Provide the (x, y) coordinate of the cell's center where the given text is located.  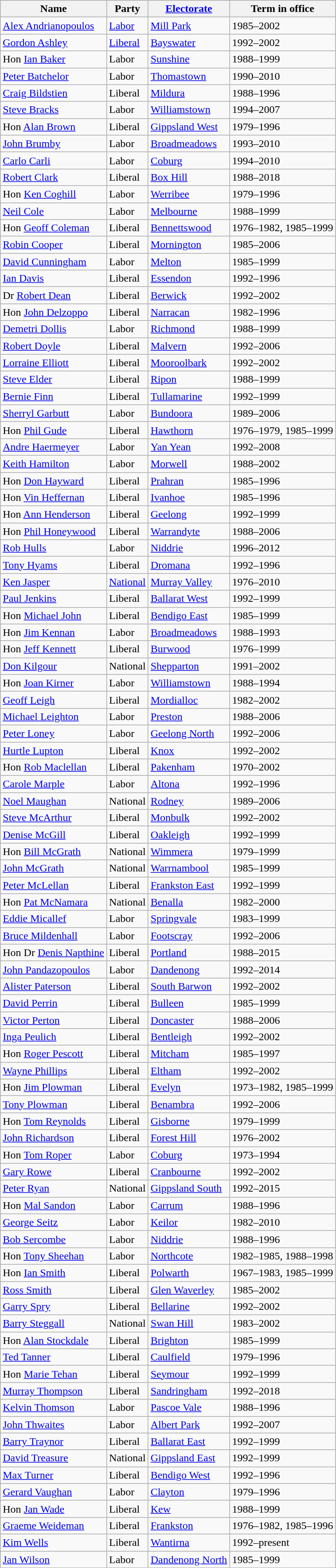
1993–2010 (283, 143)
Yan Yean (189, 447)
Hon Rob Maclellan (54, 767)
Eddie Micallef (54, 919)
George Seitz (54, 1222)
Bruce Mildenhall (54, 936)
Murray Valley (189, 582)
Bennettswood (189, 228)
Sandringham (189, 1391)
Footscray (189, 936)
Bendigo West (189, 1475)
Essendon (189, 279)
Kim Wells (54, 1542)
Carlo Carli (54, 160)
Ballarat East (189, 1441)
Preston (189, 716)
Wimmera (189, 852)
Hon Roger Pescott (54, 1054)
1982–2002 (283, 700)
Don Kilgour (54, 666)
Warrandyte (189, 531)
Keilor (189, 1222)
Hurtle Lupton (54, 751)
Rob Hulls (54, 548)
Bentleigh (189, 1037)
Murray Thompson (54, 1391)
1992–2008 (283, 447)
Melbourne (189, 211)
1988–2002 (283, 464)
Paul Jenkins (54, 599)
Narracan (189, 312)
Pascoe Vale (189, 1408)
1967–1983, 1985–1999 (283, 1273)
David Cunningham (54, 262)
Hawthorn (189, 430)
Inga Peulich (54, 1037)
1983–2002 (283, 1324)
Benambra (189, 1104)
Hon Ian Baker (54, 59)
South Barwon (189, 986)
1976–1982, 1985–1999 (283, 228)
John McGrath (54, 868)
Neil Cole (54, 211)
1973–1994 (283, 1155)
Rodney (189, 801)
1976–2010 (283, 582)
Bellarine (189, 1307)
Alex Andrianopoulos (54, 26)
Cranbourne (189, 1172)
Bernie Finn (54, 396)
Hon Vin Heffernan (54, 498)
1988–2015 (283, 952)
Kew (189, 1509)
John Thwaites (54, 1425)
Hon Jan Wade (54, 1509)
1976–1999 (283, 649)
Hon Jim Kennan (54, 632)
Robert Clark (54, 177)
1976–1982, 1985–1996 (283, 1525)
Hon Geoff Coleman (54, 228)
Geelong (189, 515)
Seymour (189, 1374)
Andre Haermeyer (54, 447)
1992–present (283, 1542)
1992–2018 (283, 1391)
Burwood (189, 649)
Party (127, 9)
1996–2012 (283, 548)
Evelyn (189, 1088)
Benalla (189, 902)
Dromana (189, 565)
Hon John Delzoppo (54, 312)
1988–2018 (283, 177)
Noel Maughan (54, 801)
Dr Robert Dean (54, 295)
Gippsland East (189, 1458)
Tony Plowman (54, 1104)
Ken Jasper (54, 582)
1985–2006 (283, 245)
Ross Smith (54, 1290)
Portland (189, 952)
Northcote (189, 1256)
1983–1999 (283, 919)
John Pandazopoulos (54, 969)
Hon Ken Coghill (54, 194)
Malvern (189, 346)
Hon Jim Plowman (54, 1088)
Mooroolbark (189, 363)
1991–2002 (283, 666)
Steve Bracks (54, 110)
Bob Sercombe (54, 1239)
Hon Tom Reynolds (54, 1121)
Glen Waverley (189, 1290)
Barry Traynor (54, 1441)
Mitcham (189, 1054)
Albert Park (189, 1425)
1988–1994 (283, 683)
Bulleen (189, 1003)
Prahran (189, 480)
1976–2002 (283, 1138)
Ian Davis (54, 279)
David Perrin (54, 1003)
Denise McGill (54, 835)
Gary Rowe (54, 1172)
Peter McLellan (54, 885)
Knox (189, 751)
Lorraine Elliott (54, 363)
Kelvin Thomson (54, 1408)
Jan Wilson (54, 1559)
Craig Bildstien (54, 93)
Clayton (189, 1492)
Werribee (189, 194)
Carole Marple (54, 784)
1973–1982, 1985–1999 (283, 1088)
Hon Don Hayward (54, 480)
Polwarth (189, 1273)
Mordialloc (189, 700)
Sherryl Garbutt (54, 413)
Robin Cooper (54, 245)
Hon Ian Smith (54, 1273)
Mildura (189, 93)
Mill Park (189, 26)
Hon Mal Sandon (54, 1205)
Peter Batchelor (54, 76)
Electorate (189, 9)
Dandenong North (189, 1559)
Steve Elder (54, 379)
Pakenham (189, 767)
Geelong North (189, 733)
Ivanhoe (189, 498)
Peter Loney (54, 733)
Eltham (189, 1071)
Sunshine (189, 59)
Hon Tony Sheehan (54, 1256)
Mornington (189, 245)
1988–1993 (283, 632)
Morwell (189, 464)
Alister Paterson (54, 986)
Gisborne (189, 1121)
1982–1985, 1988–1998 (283, 1256)
1994–2010 (283, 160)
Geoff Leigh (54, 700)
Hon Joan Kirner (54, 683)
Demetri Dollis (54, 329)
1976–1979, 1985–1999 (283, 430)
1990–2010 (283, 76)
Doncaster (189, 1020)
Max Turner (54, 1475)
Graeme Weideman (54, 1525)
Melton (189, 262)
Bundoora (189, 413)
Hon Jeff Kennett (54, 649)
Steve McArthur (54, 818)
Ted Tanner (54, 1357)
Hon Tom Roper (54, 1155)
Frankston (189, 1525)
Swan Hill (189, 1324)
Tony Hyams (54, 565)
Hon Alan Stockdale (54, 1340)
David Treasure (54, 1458)
Berwick (189, 295)
Hon Ann Henderson (54, 515)
Altona (189, 784)
Warrnambool (189, 868)
Bayswater (189, 43)
Gippsland West (189, 127)
Hon Marie Tehan (54, 1374)
Hon Dr Denis Napthine (54, 952)
Gerard Vaughan (54, 1492)
Keith Hamilton (54, 464)
Dandenong (189, 969)
John Richardson (54, 1138)
Hon Phil Honeywood (54, 531)
1970–2002 (283, 767)
Hon Alan Brown (54, 127)
Springvale (189, 919)
Tullamarine (189, 396)
Peter Ryan (54, 1189)
Hon Bill McGrath (54, 852)
Name (54, 9)
Hon Michael John (54, 616)
1992–2014 (283, 969)
Ripon (189, 379)
1982–2000 (283, 902)
Gippsland South (189, 1189)
Box Hill (189, 177)
1982–2010 (283, 1222)
Thomastown (189, 76)
Ballarat West (189, 599)
1985–1997 (283, 1054)
Shepparton (189, 666)
Garry Spry (54, 1307)
Wayne Phillips (54, 1071)
Bendigo East (189, 616)
Forest Hill (189, 1138)
Hon Phil Gude (54, 430)
Michael Leighton (54, 716)
Barry Steggall (54, 1324)
Oakleigh (189, 835)
Richmond (189, 329)
Brighton (189, 1340)
1992–2015 (283, 1189)
Frankston East (189, 885)
Wantirna (189, 1542)
Carrum (189, 1205)
Robert Doyle (54, 346)
Gordon Ashley (54, 43)
Caulfield (189, 1357)
1982–1996 (283, 312)
Term in office (283, 9)
Hon Pat McNamara (54, 902)
1992–2007 (283, 1425)
Victor Perton (54, 1020)
Monbulk (189, 818)
John Brumby (54, 143)
1994–2007 (283, 110)
